Search for the cell housing the specified text and yield its [x, y] center coordinate. 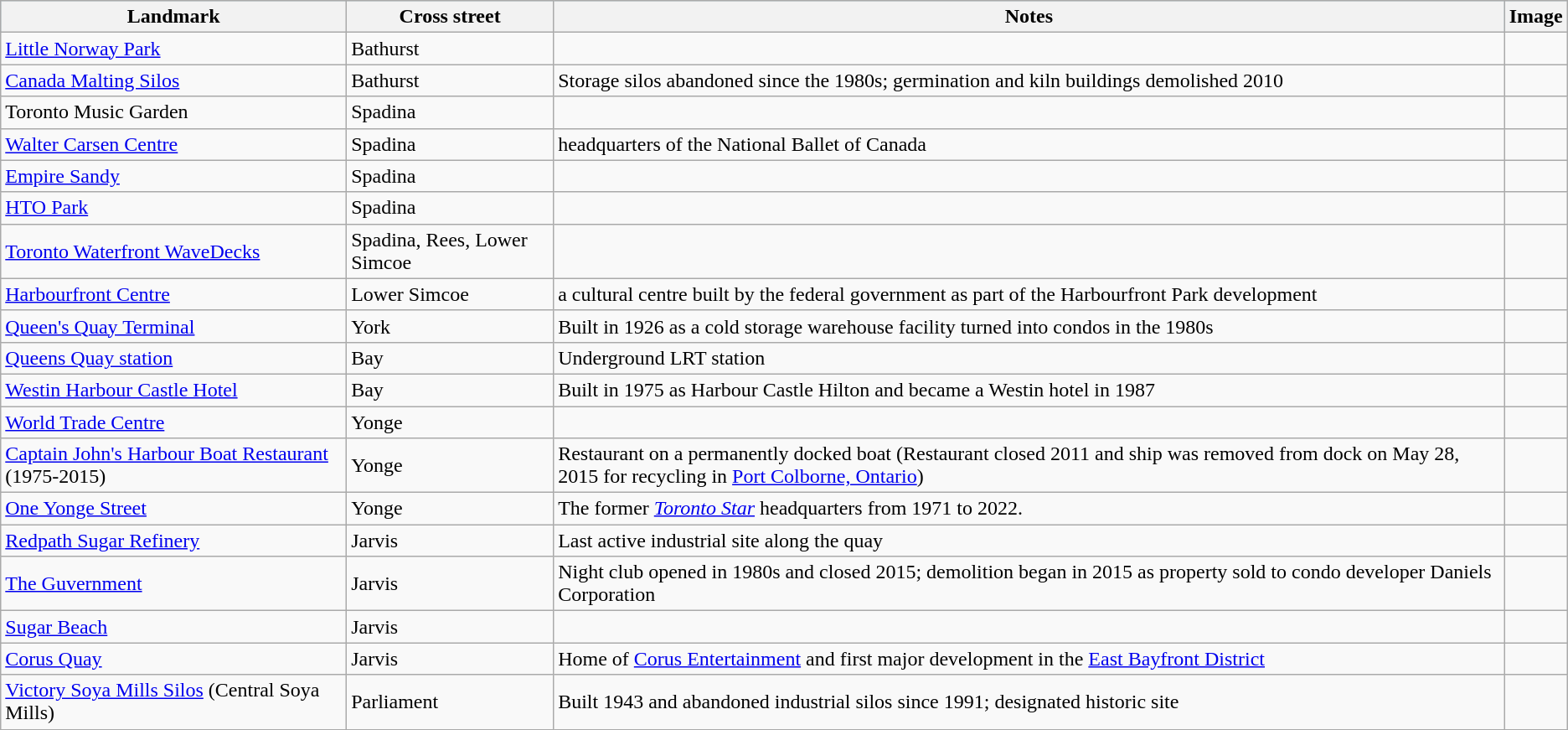
headquarters of the National Ballet of Canada [1029, 144]
Canada Malting Silos [174, 80]
Landmark [174, 17]
Queen's Quay Terminal [174, 326]
Built 1943 and abandoned industrial silos since 1991; designated historic site [1029, 702]
Sugar Beach [174, 627]
a cultural centre built by the federal government as part of the Harbourfront Park development [1029, 294]
Captain John's Harbour Boat Restaurant (1975-2015) [174, 466]
Toronto Music Garden [174, 112]
Notes [1029, 17]
Cross street [451, 17]
Storage silos abandoned since the 1980s; germination and kiln buildings demolished 2010 [1029, 80]
One Yonge Street [174, 509]
Westin Harbour Castle Hotel [174, 390]
Redpath Sugar Refinery [174, 541]
Home of Corus Entertainment and first major development in the East Bayfront District [1029, 659]
Lower Simcoe [451, 294]
Victory Soya Mills Silos (Central Soya Mills) [174, 702]
HTO Park [174, 208]
Built in 1926 as a cold storage warehouse facility turned into condos in the 1980s [1029, 326]
Built in 1975 as Harbour Castle Hilton and became a Westin hotel in 1987 [1029, 390]
Image [1536, 17]
Underground LRT station [1029, 358]
Spadina, Rees, Lower Simcoe [451, 251]
World Trade Centre [174, 422]
Parliament [451, 702]
Corus Quay [174, 659]
Last active industrial site along the quay [1029, 541]
Little Norway Park [174, 49]
Harbourfront Centre [174, 294]
The Guvernment [174, 583]
Walter Carsen Centre [174, 144]
Empire Sandy [174, 176]
Toronto Waterfront WaveDecks [174, 251]
York [451, 326]
Queens Quay station [174, 358]
The former Toronto Star headquarters from 1971 to 2022. [1029, 509]
Night club opened in 1980s and closed 2015; demolition began in 2015 as property sold to condo developer Daniels Corporation [1029, 583]
